Search for the cell housing the specified text and yield its [X, Y] center coordinate. 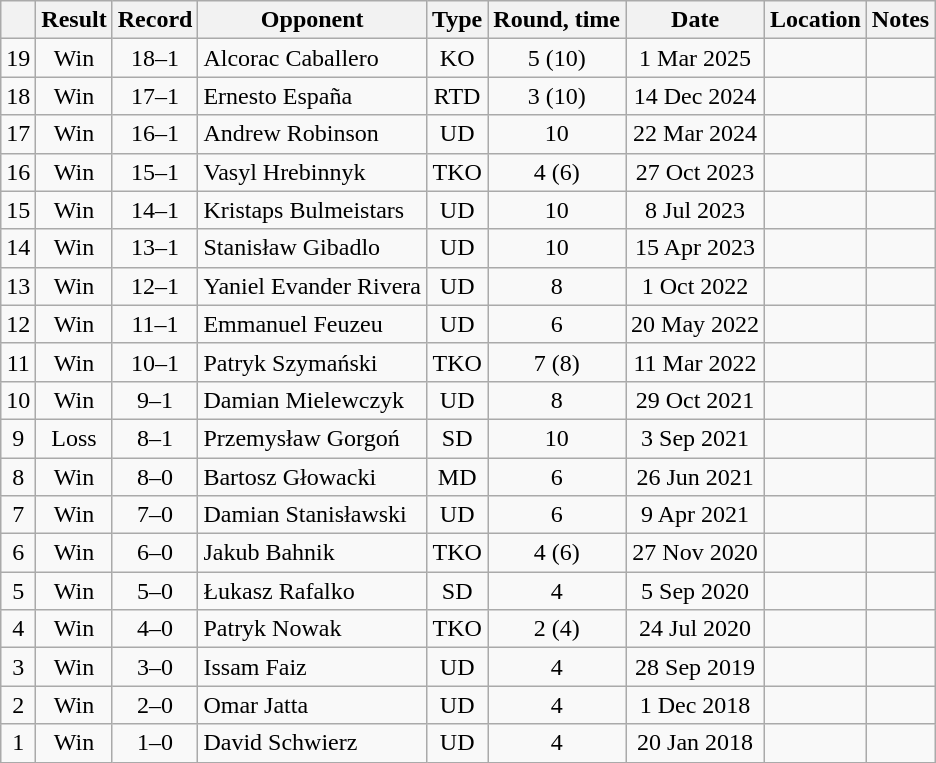
Opponent [312, 20]
12–1 [155, 286]
1 [18, 743]
1 Oct 2022 [696, 286]
2–0 [155, 705]
Yaniel Evander Rivera [312, 286]
20 Jan 2018 [696, 743]
5 [18, 591]
Type [456, 20]
Notes [900, 20]
8 Jul 2023 [696, 210]
Przemysław Gorgoń [312, 438]
RTD [456, 96]
15–1 [155, 172]
9 [18, 438]
1–0 [155, 743]
14 [18, 248]
Issam Faiz [312, 667]
19 [18, 58]
Record [155, 20]
10–1 [155, 362]
9–1 [155, 400]
5–0 [155, 591]
1 Mar 2025 [696, 58]
17–1 [155, 96]
Vasyl Hrebinnyk [312, 172]
Damian Mielewczyk [312, 400]
6–0 [155, 553]
27 Nov 2020 [696, 553]
8–1 [155, 438]
20 May 2022 [696, 324]
11–1 [155, 324]
22 Mar 2024 [696, 134]
Patryk Nowak [312, 629]
5 (10) [557, 58]
3 [18, 667]
2 (4) [557, 629]
2 [18, 705]
7–0 [155, 515]
11 Mar 2022 [696, 362]
11 [18, 362]
Andrew Robinson [312, 134]
18 [18, 96]
13 [18, 286]
29 Oct 2021 [696, 400]
David Schwierz [312, 743]
Damian Stanisławski [312, 515]
Round, time [557, 20]
28 Sep 2019 [696, 667]
Stanisław Gibadlo [312, 248]
Alcorac Caballero [312, 58]
17 [18, 134]
Result [74, 20]
Ernesto España [312, 96]
1 Dec 2018 [696, 705]
3 (10) [557, 96]
Patryk Szymański [312, 362]
18–1 [155, 58]
14–1 [155, 210]
Jakub Bahnik [312, 553]
Omar Jatta [312, 705]
15 Apr 2023 [696, 248]
Location [816, 20]
12 [18, 324]
13–1 [155, 248]
Loss [74, 438]
26 Jun 2021 [696, 477]
27 Oct 2023 [696, 172]
3 Sep 2021 [696, 438]
3–0 [155, 667]
Bartosz Głowacki [312, 477]
Łukasz Rafalko [312, 591]
16 [18, 172]
Date [696, 20]
24 Jul 2020 [696, 629]
16–1 [155, 134]
8–0 [155, 477]
4–0 [155, 629]
KO [456, 58]
9 Apr 2021 [696, 515]
5 Sep 2020 [696, 591]
7 (8) [557, 362]
Kristaps Bulmeistars [312, 210]
15 [18, 210]
Emmanuel Feuzeu [312, 324]
MD [456, 477]
7 [18, 515]
14 Dec 2024 [696, 96]
